Detect which cell encompasses the target text, then output its [X, Y] center coordinate. 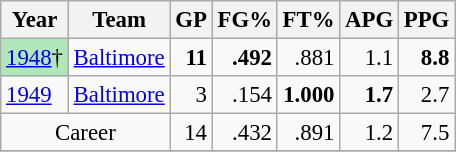
.432 [244, 133]
.154 [244, 95]
Year [35, 20]
3 [191, 95]
7.5 [426, 133]
1.1 [370, 58]
1.000 [308, 95]
14 [191, 133]
1948† [35, 58]
.891 [308, 133]
FG% [244, 20]
1.7 [370, 95]
2.7 [426, 95]
.492 [244, 58]
FT% [308, 20]
Career [86, 133]
.881 [308, 58]
PPG [426, 20]
Team [119, 20]
1949 [35, 95]
APG [370, 20]
GP [191, 20]
8.8 [426, 58]
11 [191, 58]
1.2 [370, 133]
